Scan for the cell matching the given text and deliver its (X, Y) coordinate at center. 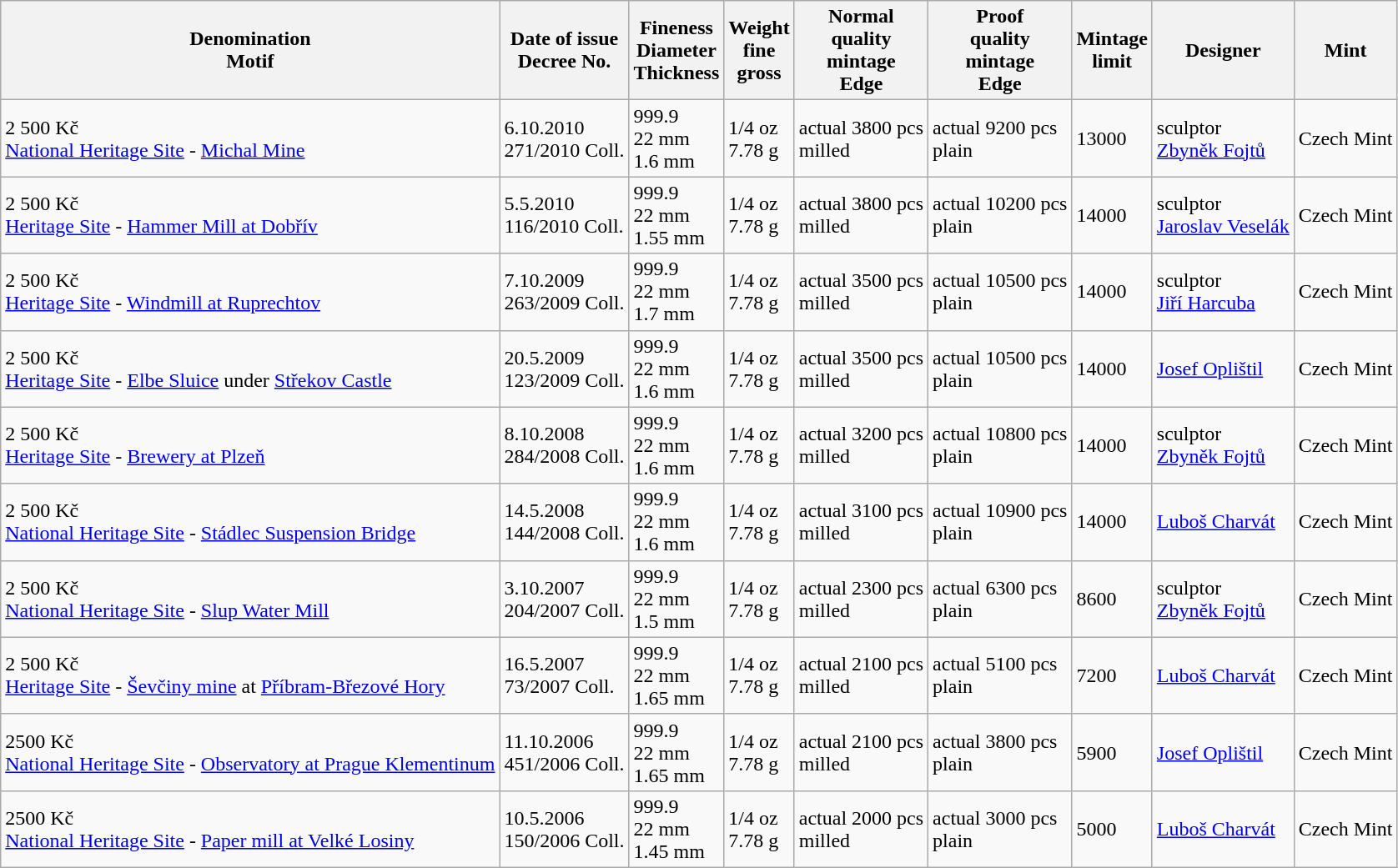
5000 (1112, 829)
8.10.2008284/2008 Coll. (564, 445)
2 500 KčHeritage Site - Brewery at Plzeň (250, 445)
FinenessDiameterThickness (676, 50)
10.5.2006150/2006 Coll. (564, 829)
999.922 mm1.5 mm (676, 599)
actual 3000 pcsplain (1000, 829)
8600 (1112, 599)
2500 KčNational Heritage Site - Observatory at Prague Klementinum (250, 752)
Date of issueDecree No. (564, 50)
6.10.2010271/2010 Coll. (564, 138)
2 500 KčNational Heritage Site - Michal Mine (250, 138)
2500 KčNational Heritage Site - Paper mill at Velké Losiny (250, 829)
2 500 KčNational Heritage Site - Stádlec Suspension Bridge (250, 522)
5900 (1112, 752)
5.5.2010116/2010 Coll. (564, 215)
2 500 KčHeritage Site - Hammer Mill at Dobřív (250, 215)
actual 10900 pcsplain (1000, 522)
13000 (1112, 138)
actual 5100 pcsplain (1000, 675)
ProofqualitymintageEdge (1000, 50)
999.922 mm1.7 mm (676, 292)
sculptorJaroslav Veselák (1223, 215)
14.5.2008144/2008 Coll. (564, 522)
Designer (1223, 50)
16.5.200773/2007 Coll. (564, 675)
Mint (1345, 50)
actual 10200 pcsplain (1000, 215)
7200 (1112, 675)
2 500 KčNational Heritage Site - Slup Water Mill (250, 599)
actual 2000 pcsmilled (861, 829)
actual 2300 pcsmilled (861, 599)
DenominationMotif (250, 50)
actual 9200 pcsplain (1000, 138)
11.10.2006451/2006 Coll. (564, 752)
Weightfinegross (759, 50)
999.922 mm1.45 mm (676, 829)
sculptorJiří Harcuba (1223, 292)
2 500 KčHeritage Site - Ševčiny mine at Příbram-Březové Hory (250, 675)
7.10.2009263/2009 Coll. (564, 292)
actual 10800 pcsplain (1000, 445)
3.10.2007204/2007 Coll. (564, 599)
2 500 KčHeritage Site - Elbe Sluice under Střekov Castle (250, 369)
actual 3100 pcsmilled (861, 522)
NormalqualitymintageEdge (861, 50)
actual 3200 pcsmilled (861, 445)
actual 3800 pcsplain (1000, 752)
actual 6300 pcsplain (1000, 599)
20.5.2009123/2009 Coll. (564, 369)
Mintagelimit (1112, 50)
999.922 mm1.55 mm (676, 215)
2 500 KčHeritage Site - Windmill at Ruprechtov (250, 292)
